For the text-containing cell, return its midpoint in (x, y) coordinate format. 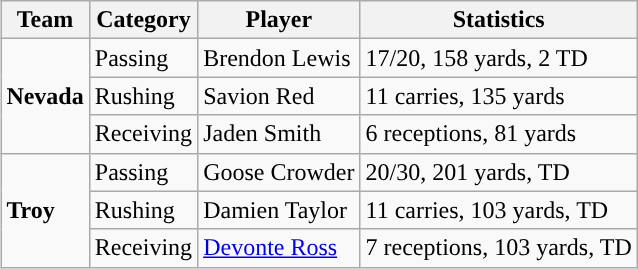
Nevada (45, 96)
Player (279, 20)
11 carries, 103 yards, TD (498, 210)
6 receptions, 81 yards (498, 134)
Savion Red (279, 96)
Jaden Smith (279, 134)
17/20, 158 yards, 2 TD (498, 58)
Troy (45, 210)
Devonte Ross (279, 248)
Damien Taylor (279, 210)
Team (45, 20)
11 carries, 135 yards (498, 96)
Category (143, 20)
Statistics (498, 20)
Brendon Lewis (279, 58)
Goose Crowder (279, 172)
20/30, 201 yards, TD (498, 172)
7 receptions, 103 yards, TD (498, 248)
